Capture the cell that displays the provided text and extract its [x, y] central coordinate. 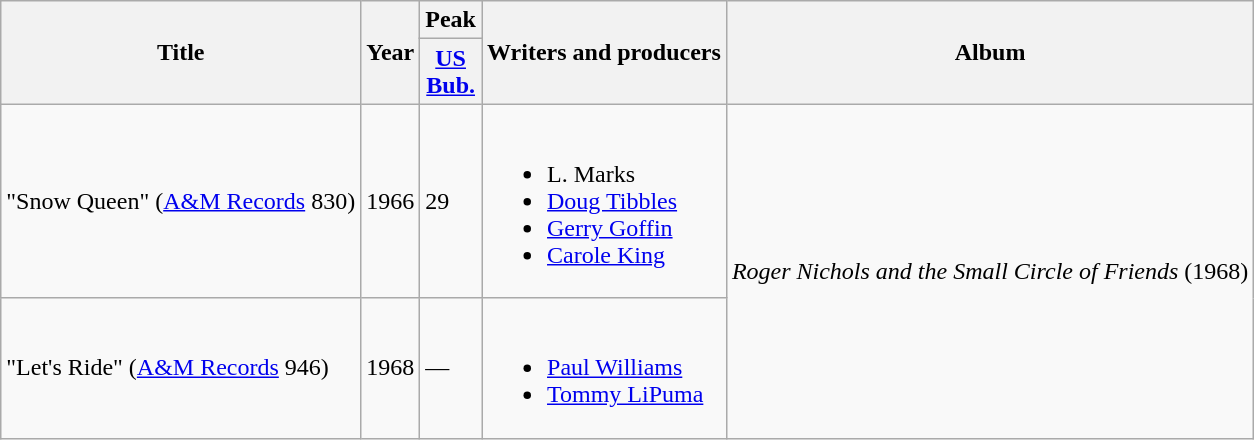
Paul WilliamsTommy LiPuma [604, 368]
Year [390, 52]
1966 [390, 201]
"Snow Queen" (A&M Records 830) [181, 201]
L. MarksDoug TibblesGerry GoffinCarole King [604, 201]
1968 [390, 368]
USBub. [451, 72]
29 [451, 201]
"Let's Ride" (A&M Records 946) [181, 368]
— [451, 368]
Title [181, 52]
Roger Nichols and the Small Circle of Friends (1968) [990, 271]
Album [990, 52]
Peak [451, 20]
Writers and producers [604, 52]
